Scan for the cell matching the given text and deliver its [x, y] coordinate at center. 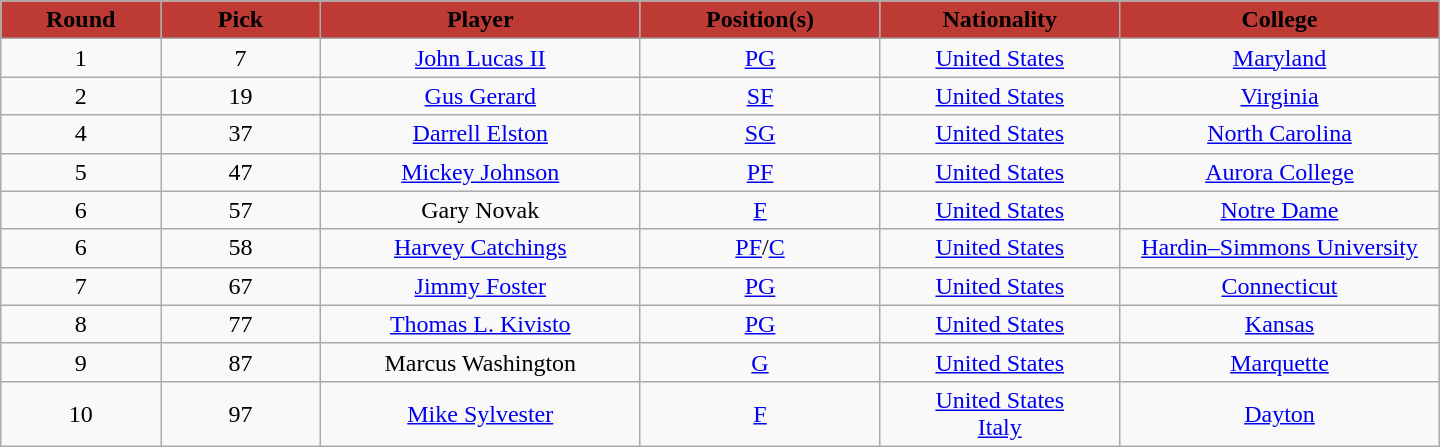
PF/C [760, 248]
Round [81, 20]
87 [241, 362]
9 [81, 362]
10 [81, 414]
Mike Sylvester [480, 414]
SG [760, 134]
Gus Gerard [480, 96]
Virginia [1280, 96]
Dayton [1280, 414]
97 [241, 414]
Marquette [1280, 362]
Gary Novak [480, 210]
Mickey Johnson [480, 172]
Player [480, 20]
John Lucas II [480, 58]
Maryland [1280, 58]
47 [241, 172]
PF [760, 172]
Pick [241, 20]
37 [241, 134]
SF [760, 96]
G [760, 362]
Hardin–Simmons University [1280, 248]
8 [81, 324]
5 [81, 172]
Harvey Catchings [480, 248]
Marcus Washington [480, 362]
North Carolina [1280, 134]
2 [81, 96]
58 [241, 248]
Notre Dame [1280, 210]
19 [241, 96]
4 [81, 134]
77 [241, 324]
Nationality [1000, 20]
Connecticut [1280, 286]
Jimmy Foster [480, 286]
Position(s) [760, 20]
Darrell Elston [480, 134]
College [1280, 20]
Thomas L. Kivisto [480, 324]
57 [241, 210]
United States Italy [1000, 414]
67 [241, 286]
1 [81, 58]
Kansas [1280, 324]
Aurora College [1280, 172]
